Pinpoint the cell where the given text exists, returning its [X, Y] midpoint coordinate. 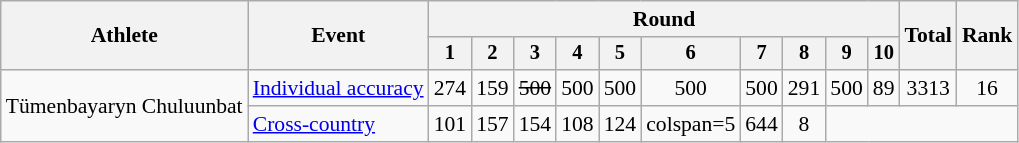
Round [664, 19]
7 [762, 54]
5 [620, 54]
Rank [988, 36]
6 [690, 54]
101 [450, 124]
159 [492, 88]
154 [536, 124]
89 [884, 88]
3313 [928, 88]
Athlete [124, 36]
9 [846, 54]
colspan=5 [690, 124]
10 [884, 54]
157 [492, 124]
1 [450, 54]
Individual accuracy [338, 88]
Cross-country [338, 124]
644 [762, 124]
2 [492, 54]
3 [536, 54]
274 [450, 88]
Total [928, 36]
4 [578, 54]
Tümenbayaryn Chuluunbat [124, 106]
Event [338, 36]
108 [578, 124]
291 [804, 88]
124 [620, 124]
16 [988, 88]
